Return [X, Y] of the center of cell containing provided text 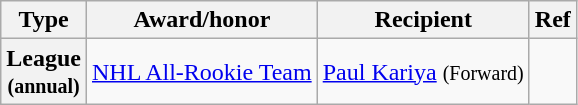
Ref [552, 20]
Award/honor [202, 20]
NHL All-Rookie Team [202, 72]
Paul Kariya (Forward) [423, 72]
Type [44, 20]
League(annual) [44, 72]
Recipient [423, 20]
